Determine the [x, y] coordinate at the center of the cell enclosing the given text.  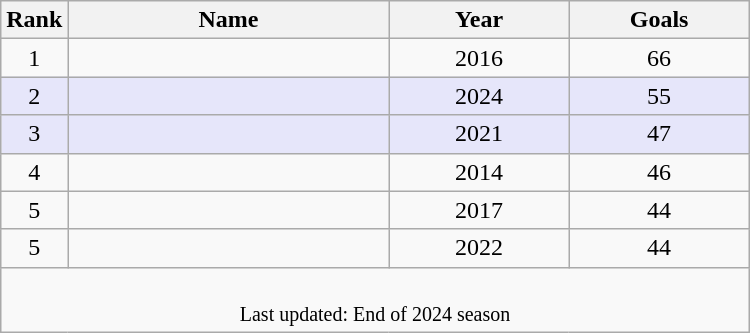
47 [659, 134]
2021 [479, 134]
1 [34, 58]
55 [659, 96]
2016 [479, 58]
Goals [659, 20]
46 [659, 172]
2017 [479, 210]
66 [659, 58]
2024 [479, 96]
2022 [479, 248]
3 [34, 134]
Last updated: End of 2024 season [375, 300]
2 [34, 96]
4 [34, 172]
Year [479, 20]
Rank [34, 20]
Name [228, 20]
2014 [479, 172]
